For the text-containing cell, return its midpoint in [X, Y] coordinate format. 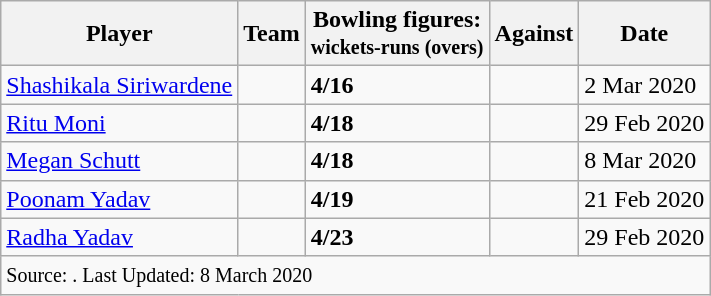
Team [272, 34]
4/23 [397, 237]
Date [644, 34]
8 Mar 2020 [644, 161]
4/16 [397, 85]
Poonam Yadav [120, 199]
Shashikala Siriwardene [120, 85]
Source: . Last Updated: 8 March 2020 [356, 275]
Bowling figures:wickets-runs (overs) [397, 34]
Radha Yadav [120, 237]
Against [534, 34]
2 Mar 2020 [644, 85]
Megan Schutt [120, 161]
Player [120, 34]
Ritu Moni [120, 123]
4/19 [397, 199]
21 Feb 2020 [644, 199]
